Find where the given text appears and provide that cell's center as (x, y) coordinate. 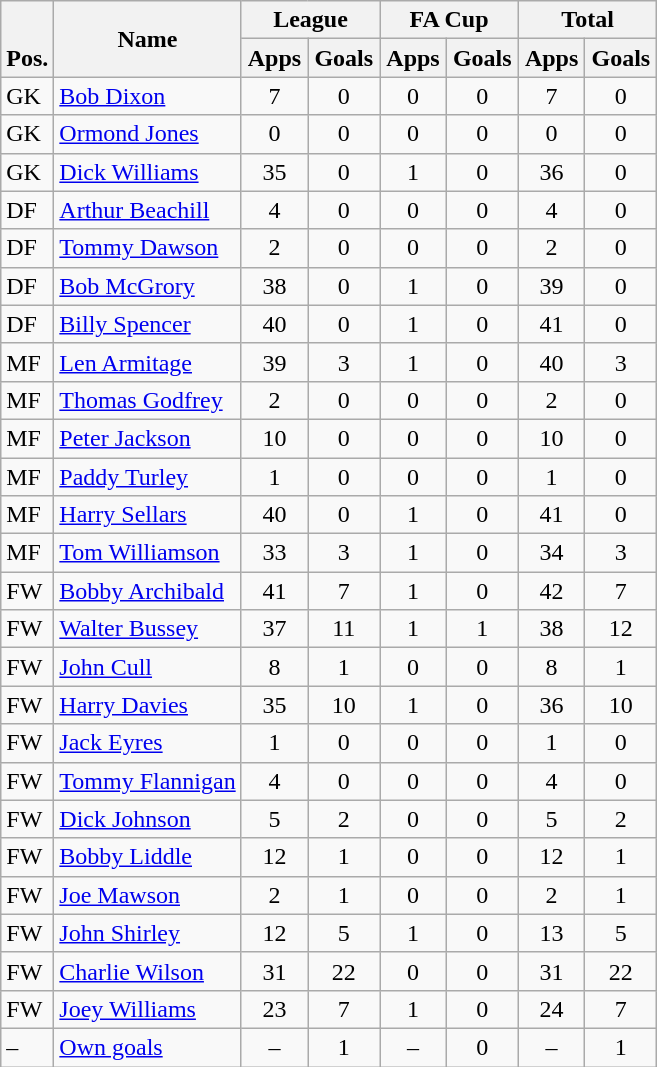
37 (274, 629)
Len Armitage (148, 362)
John Shirley (148, 933)
Harry Davies (148, 705)
Joe Mawson (148, 895)
Name (148, 39)
Tommy Flannigan (148, 781)
Thomas Godfrey (148, 400)
Charlie Wilson (148, 971)
34 (552, 553)
Walter Bussey (148, 629)
13 (552, 933)
Dick Williams (148, 172)
Arthur Beachill (148, 210)
Paddy Turley (148, 477)
11 (344, 629)
John Cull (148, 667)
Bob McGrory (148, 286)
33 (274, 553)
Harry Sellars (148, 515)
Pos. (28, 39)
Total (588, 20)
23 (274, 1009)
Own goals (148, 1047)
Billy Spencer (148, 324)
Ormond Jones (148, 134)
42 (552, 591)
Jack Eyres (148, 743)
Peter Jackson (148, 438)
Bob Dixon (148, 96)
Bobby Archibald (148, 591)
Joey Williams (148, 1009)
24 (552, 1009)
FA Cup (450, 20)
Bobby Liddle (148, 857)
Dick Johnson (148, 819)
Tom Williamson (148, 553)
Tommy Dawson (148, 248)
League (310, 20)
